Extract the [x, y] coordinate from the center of the cell holding the provided text.  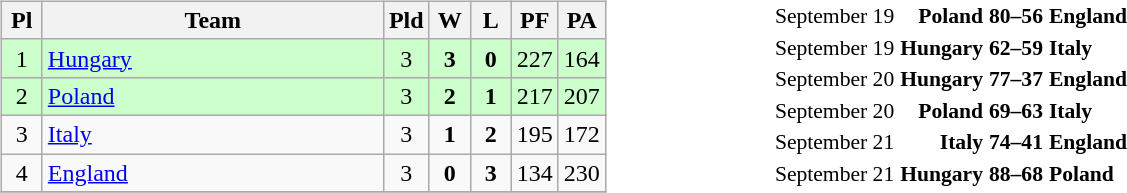
230 [582, 173]
Team [212, 20]
227 [534, 58]
80–56 [1016, 16]
207 [582, 96]
88–68 [1016, 173]
217 [534, 96]
PF [534, 20]
74–41 [1016, 142]
134 [534, 173]
172 [582, 134]
W [450, 20]
Pld [406, 20]
L [490, 20]
164 [582, 58]
4 [22, 173]
69–63 [1016, 110]
62–59 [1016, 47]
PA [582, 20]
Pl [22, 20]
England [212, 173]
195 [534, 134]
77–37 [1016, 79]
